Detect which cell encompasses the target text, then output its (x, y) center coordinate. 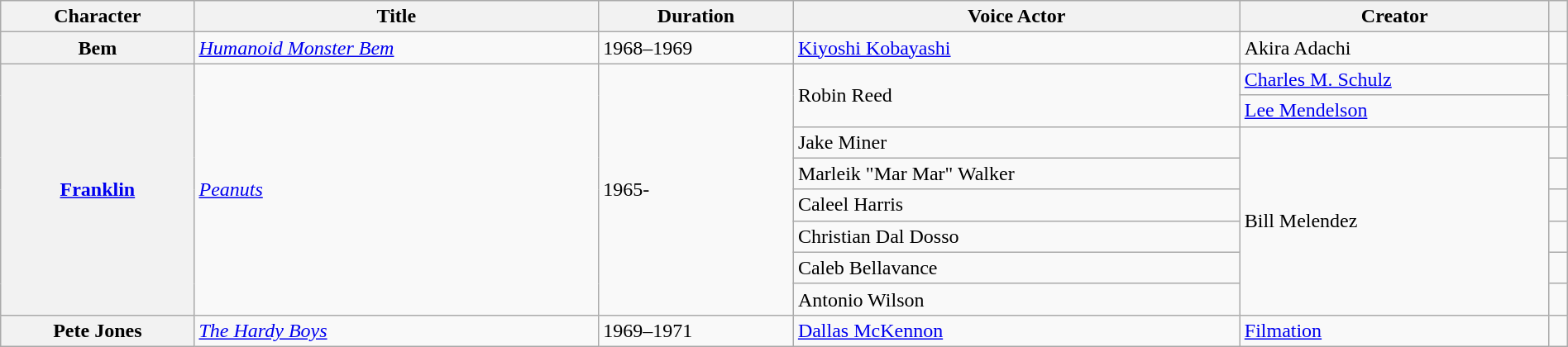
Voice Actor (1016, 17)
Pete Jones (98, 330)
Lee Mendelson (1394, 111)
1965- (696, 189)
1968–1969 (696, 48)
Bill Melendez (1394, 221)
Bem (98, 48)
The Hardy Boys (397, 330)
Filmation (1394, 330)
1969–1971 (696, 330)
Caleb Bellavance (1016, 268)
Duration (696, 17)
Humanoid Monster Bem (397, 48)
Jake Miner (1016, 142)
Peanuts (397, 189)
Charles M. Schulz (1394, 79)
Christian Dal Dosso (1016, 236)
Marleik "Mar Mar" Walker (1016, 173)
Antonio Wilson (1016, 299)
Akira Adachi (1394, 48)
Kiyoshi Kobayashi (1016, 48)
Creator (1394, 17)
Caleel Harris (1016, 205)
Title (397, 17)
Robin Reed (1016, 95)
Character (98, 17)
Dallas McKennon (1016, 330)
Franklin (98, 189)
